Return the [X, Y] coordinate for the center point of the cell that contains the specified text.  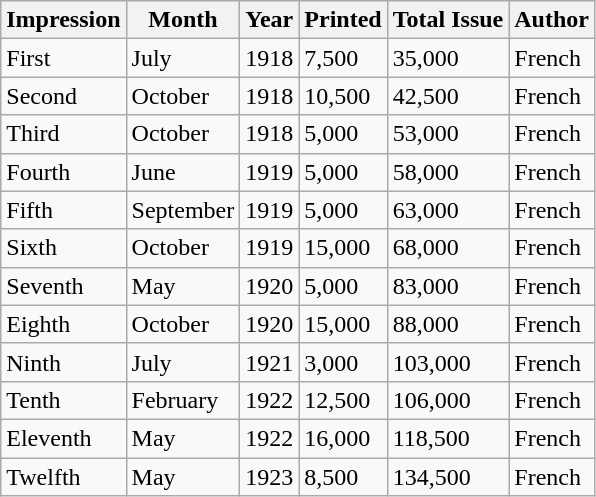
7,500 [343, 58]
68,000 [448, 248]
Printed [343, 20]
Fourth [64, 172]
Eleventh [64, 438]
35,000 [448, 58]
8,500 [343, 477]
118,500 [448, 438]
83,000 [448, 286]
88,000 [448, 324]
103,000 [448, 362]
Second [64, 96]
Year [270, 20]
42,500 [448, 96]
Tenth [64, 400]
Twelfth [64, 477]
February [183, 400]
106,000 [448, 400]
Impression [64, 20]
Total Issue [448, 20]
Sixth [64, 248]
June [183, 172]
First [64, 58]
Fifth [64, 210]
3,000 [343, 362]
Ninth [64, 362]
Author [552, 20]
53,000 [448, 134]
1921 [270, 362]
Month [183, 20]
58,000 [448, 172]
134,500 [448, 477]
10,500 [343, 96]
Eighth [64, 324]
1923 [270, 477]
12,500 [343, 400]
September [183, 210]
63,000 [448, 210]
Third [64, 134]
Seventh [64, 286]
16,000 [343, 438]
